Output the (X, Y) coordinate of the center of the cell containing the given text.  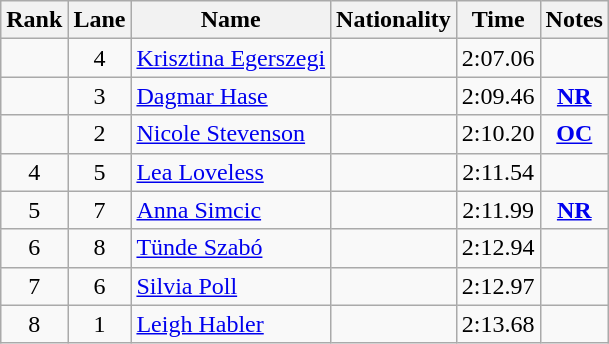
2:09.46 (498, 96)
1 (100, 324)
Lea Loveless (231, 172)
2:12.94 (498, 248)
2:13.68 (498, 324)
Nationality (394, 20)
Tünde Szabó (231, 248)
Lane (100, 20)
Dagmar Hase (231, 96)
Time (498, 20)
3 (100, 96)
Nicole Stevenson (231, 134)
OC (574, 134)
Krisztina Egerszegi (231, 58)
2:12.97 (498, 286)
Notes (574, 20)
2:10.20 (498, 134)
2 (100, 134)
Anna Simcic (231, 210)
2:07.06 (498, 58)
Silvia Poll (231, 286)
2:11.99 (498, 210)
Name (231, 20)
2:11.54 (498, 172)
Leigh Habler (231, 324)
Rank (34, 20)
